Return (X, Y) of the center of cell containing provided text 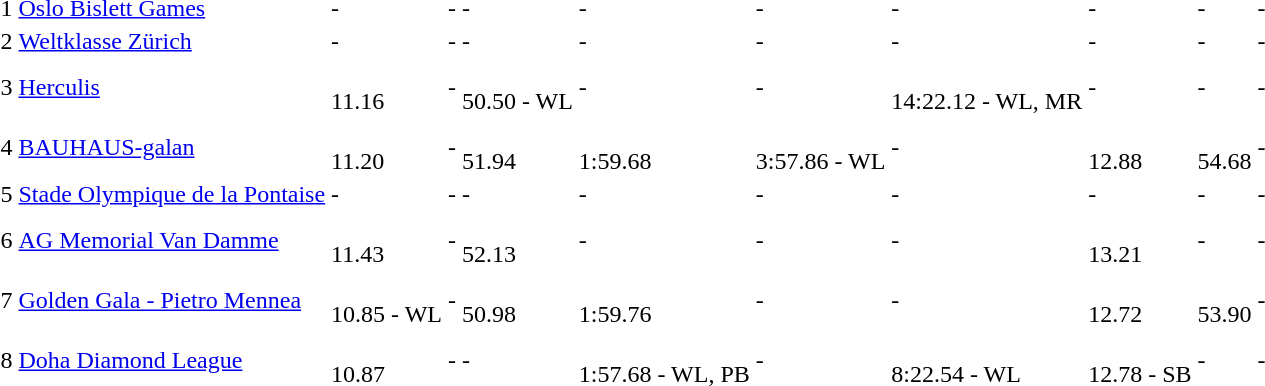
BAUHAUS-galan (172, 148)
12.72 (1140, 300)
11.43 (387, 240)
Stade Olympique de la Pontaise (172, 194)
1:59.68 (664, 148)
Golden Gala - Pietro Mennea (172, 300)
54.68 (1224, 148)
51.94 (517, 148)
11.20 (387, 148)
12.88 (1140, 148)
50.98 (517, 300)
Weltklasse Zürich (172, 41)
10.85 - WL (387, 300)
13.21 (1140, 240)
50.50 - WL (517, 88)
53.90 (1224, 300)
1:59.76 (664, 300)
11.16 (387, 88)
3:57.86 - WL (820, 148)
52.13 (517, 240)
14:22.12 - WL, MR (987, 88)
AG Memorial Van Damme (172, 240)
Herculis (172, 88)
